Return the [x, y] coordinate for the center point of the cell that contains the specified text.  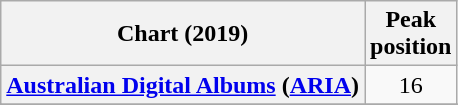
Peakposition [411, 34]
Australian Digital Albums (ARIA) [183, 85]
Chart (2019) [183, 34]
16 [411, 85]
